Scan for the cell matching the given text and deliver its (X, Y) coordinate at center. 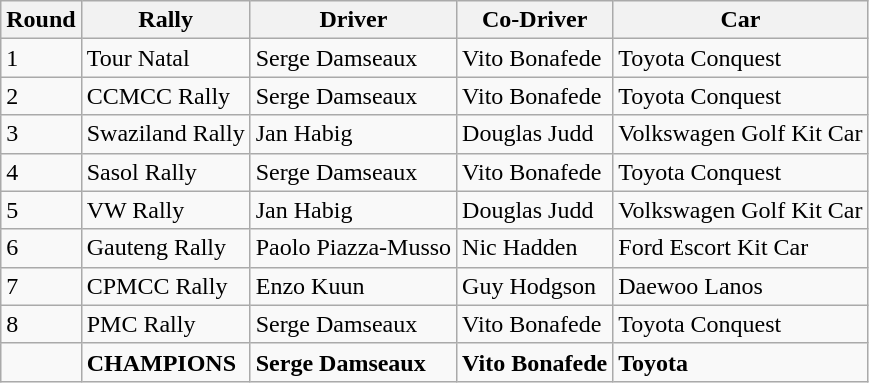
7 (41, 286)
Tour Natal (166, 58)
Swaziland Rally (166, 134)
Daewoo Lanos (740, 286)
Round (41, 20)
3 (41, 134)
Ford Escort Kit Car (740, 248)
Paolo Piazza-Musso (353, 248)
Sasol Rally (166, 172)
CPMCC Rally (166, 286)
2 (41, 96)
Nic Hadden (535, 248)
Co-Driver (535, 20)
Gauteng Rally (166, 248)
Guy Hodgson (535, 286)
Toyota (740, 362)
VW Rally (166, 210)
CCMCC Rally (166, 96)
PMC Rally (166, 324)
4 (41, 172)
8 (41, 324)
5 (41, 210)
1 (41, 58)
Rally (166, 20)
Enzo Kuun (353, 286)
CHAMPIONS (166, 362)
Driver (353, 20)
6 (41, 248)
Car (740, 20)
